Detect which cell encompasses the target text, then output its (X, Y) center coordinate. 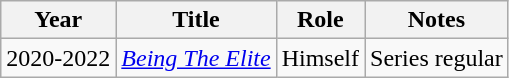
2020-2022 (58, 58)
Series regular (437, 58)
Being The Elite (196, 58)
Notes (437, 20)
Year (58, 20)
Title (196, 20)
Role (320, 20)
Himself (320, 58)
